Provide the [X, Y] coordinate of the cell's center where the given text is located.  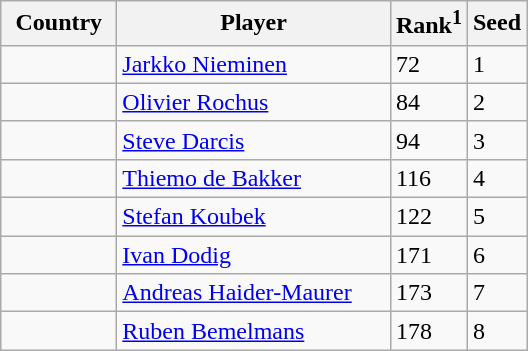
Steve Darcis [254, 140]
Andreas Haider-Maurer [254, 293]
Country [59, 24]
Jarkko Nieminen [254, 64]
84 [428, 102]
116 [428, 178]
94 [428, 140]
6 [496, 255]
Rank1 [428, 24]
Olivier Rochus [254, 102]
Player [254, 24]
4 [496, 178]
3 [496, 140]
Ruben Bemelmans [254, 331]
122 [428, 217]
171 [428, 255]
72 [428, 64]
Thiemo de Bakker [254, 178]
1 [496, 64]
2 [496, 102]
178 [428, 331]
Seed [496, 24]
5 [496, 217]
8 [496, 331]
173 [428, 293]
Stefan Koubek [254, 217]
7 [496, 293]
Ivan Dodig [254, 255]
